Output the (X, Y) coordinate of the center of the cell containing the given text.  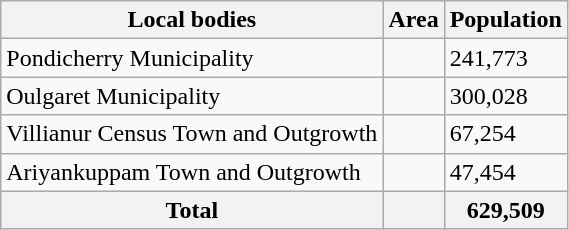
Ariyankuppam Town and Outgrowth (192, 172)
67,254 (506, 134)
629,509 (506, 210)
47,454 (506, 172)
Villianur Census Town and Outgrowth (192, 134)
Area (414, 20)
Population (506, 20)
Total (192, 210)
Pondicherry Municipality (192, 58)
300,028 (506, 96)
241,773 (506, 58)
Oulgaret Municipality (192, 96)
Local bodies (192, 20)
